Provide the [x, y] coordinate of the cell's center where the given text is located.  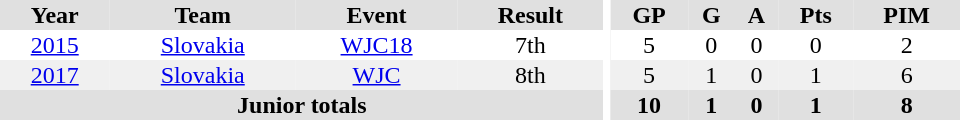
7th [530, 45]
8 [906, 105]
2015 [54, 45]
Year [54, 15]
Team [202, 15]
A [757, 15]
WJC18 [376, 45]
6 [906, 75]
Event [376, 15]
Junior totals [302, 105]
Pts [816, 15]
2 [906, 45]
Result [530, 15]
10 [649, 105]
2017 [54, 75]
8th [530, 75]
GP [649, 15]
WJC [376, 75]
G [712, 15]
PIM [906, 15]
